Detect which cell encompasses the target text, then output its (x, y) center coordinate. 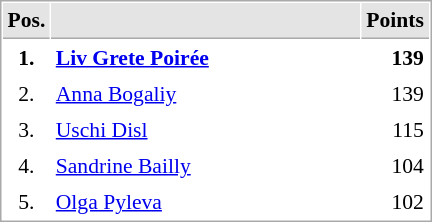
1. (26, 57)
Uschi Disl (206, 129)
4. (26, 165)
5. (26, 201)
2. (26, 93)
104 (396, 165)
3. (26, 129)
Sandrine Bailly (206, 165)
Pos. (26, 21)
115 (396, 129)
Anna Bogaliy (206, 93)
Olga Pyleva (206, 201)
102 (396, 201)
Points (396, 21)
Liv Grete Poirée (206, 57)
